Identify which cell holds the provided text, then report its (x, y) central coordinate. 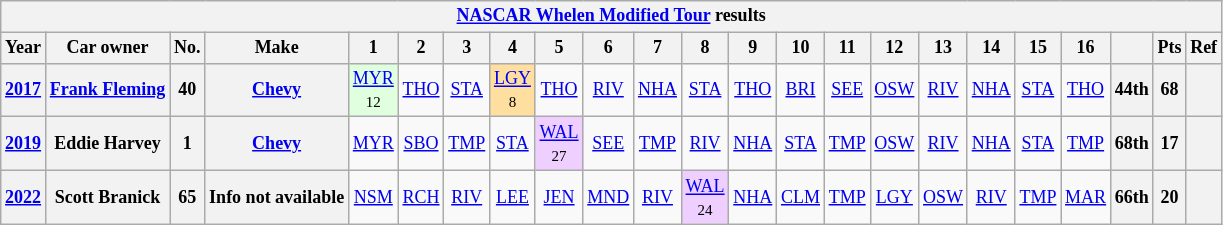
MYR12 (373, 90)
68th (1132, 144)
3 (467, 48)
16 (1086, 48)
13 (944, 48)
MYR (373, 144)
15 (1038, 48)
Eddie Harvey (107, 144)
LGY8 (513, 90)
SBO (421, 144)
Info not available (277, 197)
MAR (1086, 197)
68 (1170, 90)
40 (188, 90)
No. (188, 48)
RCH (421, 197)
LGY (894, 197)
WAL24 (705, 197)
65 (188, 197)
2 (421, 48)
Make (277, 48)
17 (1170, 144)
7 (658, 48)
BRI (801, 90)
8 (705, 48)
12 (894, 48)
9 (753, 48)
2019 (24, 144)
10 (801, 48)
44th (1132, 90)
11 (847, 48)
CLM (801, 197)
NASCAR Whelen Modified Tour results (612, 16)
Pts (1170, 48)
Year (24, 48)
Ref (1204, 48)
2022 (24, 197)
Car owner (107, 48)
6 (608, 48)
JEN (559, 197)
NSM (373, 197)
LEE (513, 197)
5 (559, 48)
2017 (24, 90)
WAL27 (559, 144)
66th (1132, 197)
MND (608, 197)
14 (991, 48)
4 (513, 48)
20 (1170, 197)
Scott Branick (107, 197)
Frank Fleming (107, 90)
